Find where the given text appears and provide that cell's center as [X, Y] coordinate. 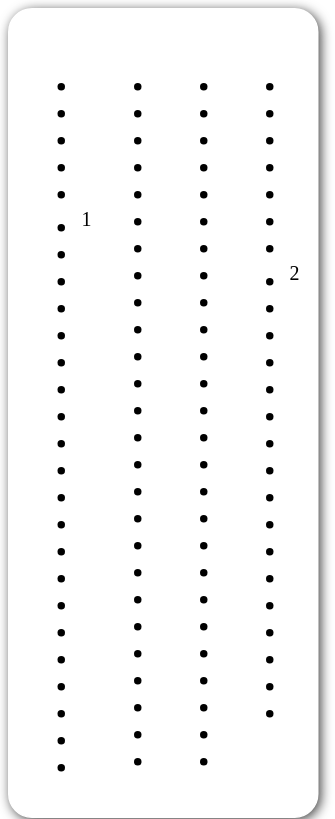
1 [56, 413]
2 [264, 413]
